Detect which cell encompasses the target text, then output its (X, Y) center coordinate. 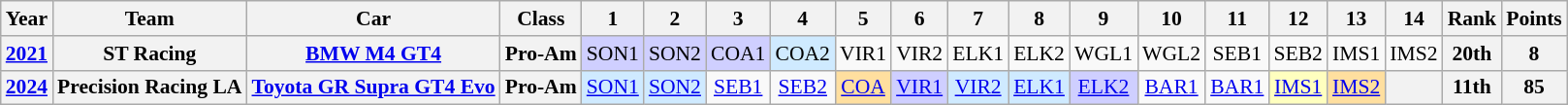
2024 (27, 87)
Rank (1472, 18)
Team (149, 18)
12 (1297, 18)
4 (803, 18)
WGL1 (1104, 53)
14 (1414, 18)
COA1 (739, 53)
9 (1104, 18)
COA (863, 87)
Class (541, 18)
Points (1534, 18)
11th (1472, 87)
2 (675, 18)
7 (977, 18)
10 (1171, 18)
Toyota GR Supra GT4 Evo (372, 87)
85 (1534, 87)
COA2 (803, 53)
1 (613, 18)
BMW M4 GT4 (372, 53)
Year (27, 18)
11 (1237, 18)
3 (739, 18)
5 (863, 18)
13 (1356, 18)
2021 (27, 53)
Precision Racing LA (149, 87)
ST Racing (149, 53)
WGL2 (1171, 53)
20th (1472, 53)
Car (372, 18)
6 (919, 18)
